From the cell containing the given text, extract its center point as [x, y] coordinate. 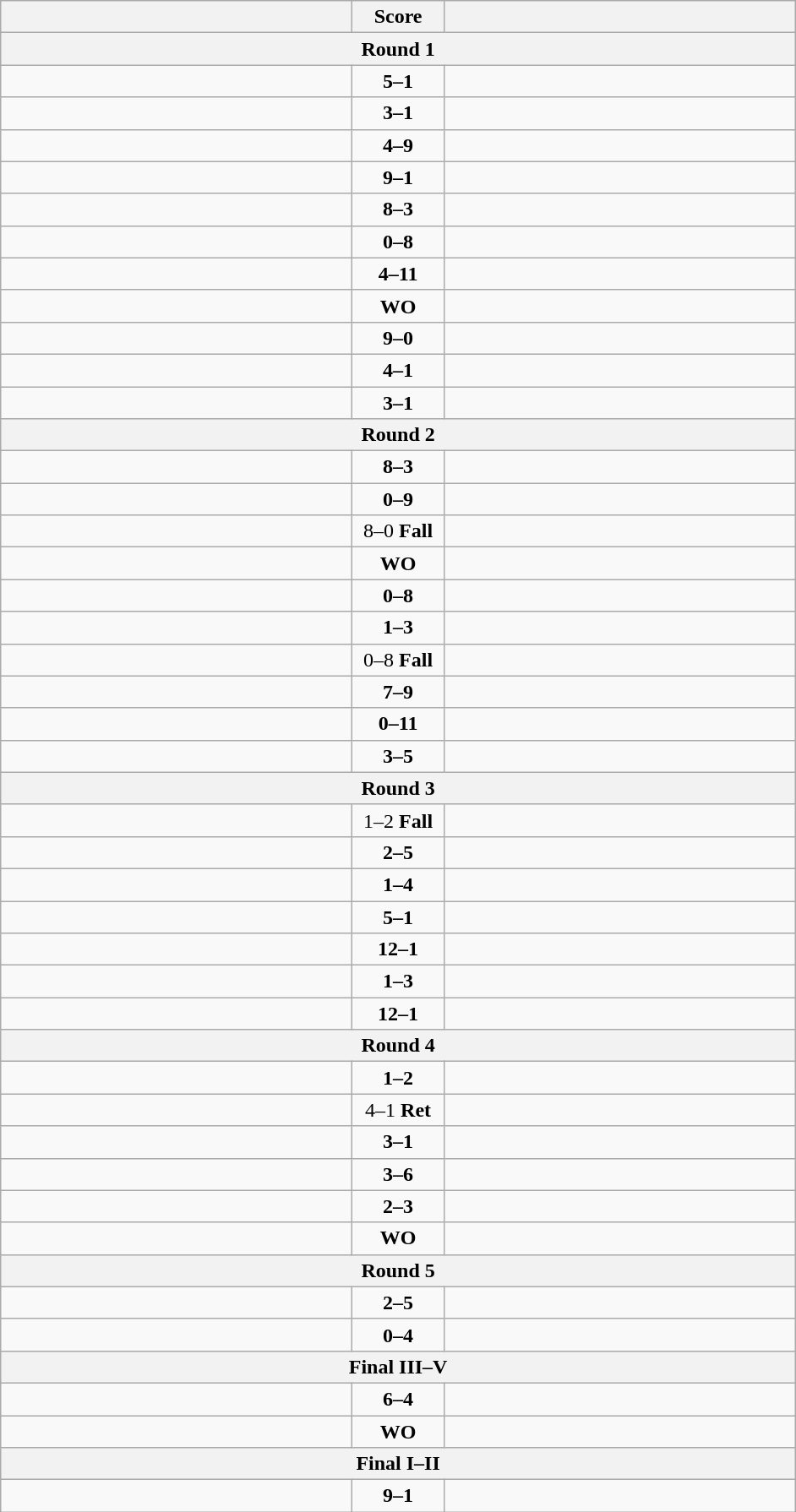
Final III–V [399, 1367]
0–8 Fall [399, 660]
6–4 [399, 1399]
3–5 [399, 756]
9–0 [399, 338]
Round 2 [399, 435]
1–2 [399, 1078]
Round 1 [399, 49]
2–3 [399, 1206]
Round 3 [399, 788]
Final I–II [399, 1464]
0–9 [399, 499]
4–1 [399, 370]
0–4 [399, 1335]
Round 4 [399, 1046]
1–2 Fall [399, 820]
Round 5 [399, 1270]
4–9 [399, 145]
8–0 Fall [399, 531]
1–4 [399, 884]
4–11 [399, 274]
3–6 [399, 1174]
4–1 Ret [399, 1110]
0–11 [399, 724]
7–9 [399, 692]
Score [399, 17]
